Provide the [x, y] coordinate of the cell's center where the given text is located.  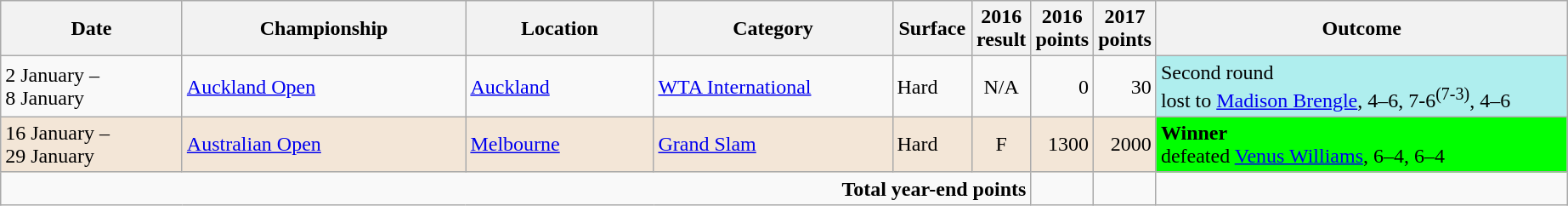
2 January – 8 January [92, 87]
30 [1125, 87]
Australian Open [324, 145]
Surface [932, 29]
Outcome [1361, 29]
Winnerdefeated Venus Williams, 6–4, 6–4 [1361, 145]
0 [1062, 87]
WTA International [773, 87]
2016 result [1001, 29]
Auckland [559, 87]
Championship [324, 29]
N/A [1001, 87]
2000 [1125, 145]
2016 points [1062, 29]
16 January –29 January [92, 145]
Category [773, 29]
Melbourne [559, 145]
Location [559, 29]
Date [92, 29]
1300 [1062, 145]
Second round lost to Madison Brengle, 4–6, 7-6(7-3), 4–6 [1361, 87]
Auckland Open [324, 87]
Total year-end points [516, 188]
F [1001, 145]
2017 points [1125, 29]
Grand Slam [773, 145]
